Locate the cell with the specified text and output its (X, Y) center coordinate. 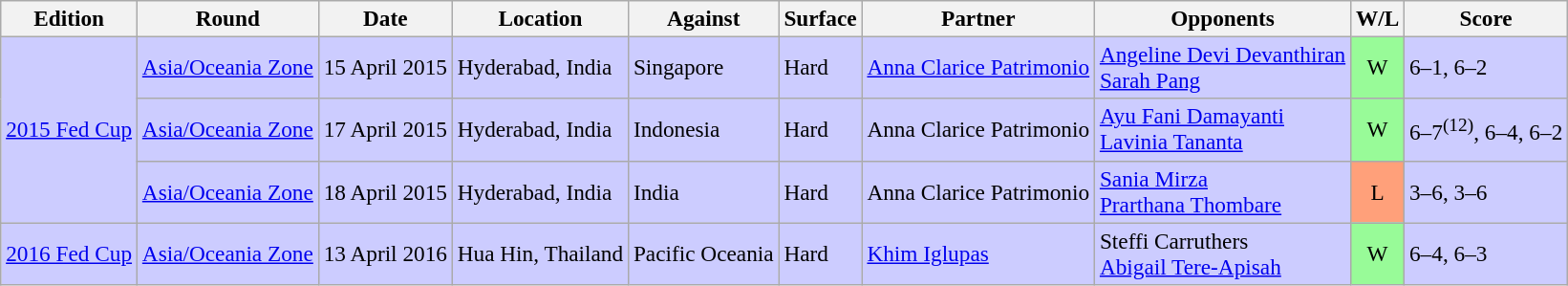
13 April 2016 (385, 253)
Khim Iglupas (978, 253)
Partner (978, 18)
Hua Hin, Thailand (540, 253)
Surface (820, 18)
Against (703, 18)
6–7(12), 6–4, 6–2 (1487, 130)
Location (540, 18)
6–4, 6–3 (1487, 253)
Angeline Devi Devanthiran Sarah Pang (1223, 67)
3–6, 3–6 (1487, 191)
2015 Fed Cup (69, 129)
17 April 2015 (385, 130)
Ayu Fani Damayanti Lavinia Tananta (1223, 130)
Score (1487, 18)
Opponents (1223, 18)
Steffi Carruthers Abigail Tere-Apisah (1223, 253)
Edition (69, 18)
Indonesia (703, 130)
Pacific Oceania (703, 253)
Sania Mirza Prarthana Thombare (1223, 191)
2016 Fed Cup (69, 253)
Singapore (703, 67)
India (703, 191)
Round (227, 18)
6–1, 6–2 (1487, 67)
W/L (1378, 18)
18 April 2015 (385, 191)
Date (385, 18)
L (1378, 191)
15 April 2015 (385, 67)
